Detect which cell encompasses the target text, then output its (x, y) center coordinate. 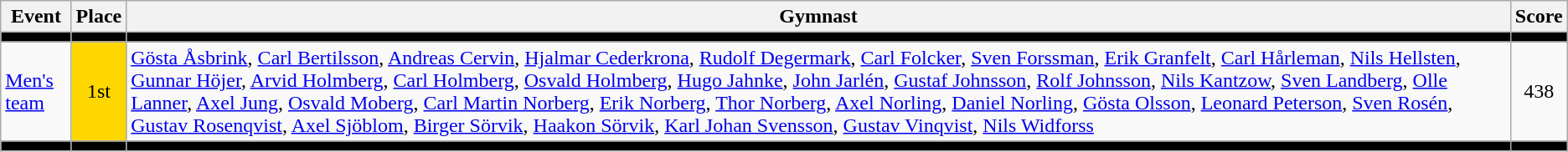
1st (99, 92)
438 (1539, 92)
Place (99, 17)
Score (1539, 17)
Men's team (36, 92)
Event (36, 17)
Gymnast (819, 17)
